Extract the (x, y) coordinate from the center of the cell holding the provided text.  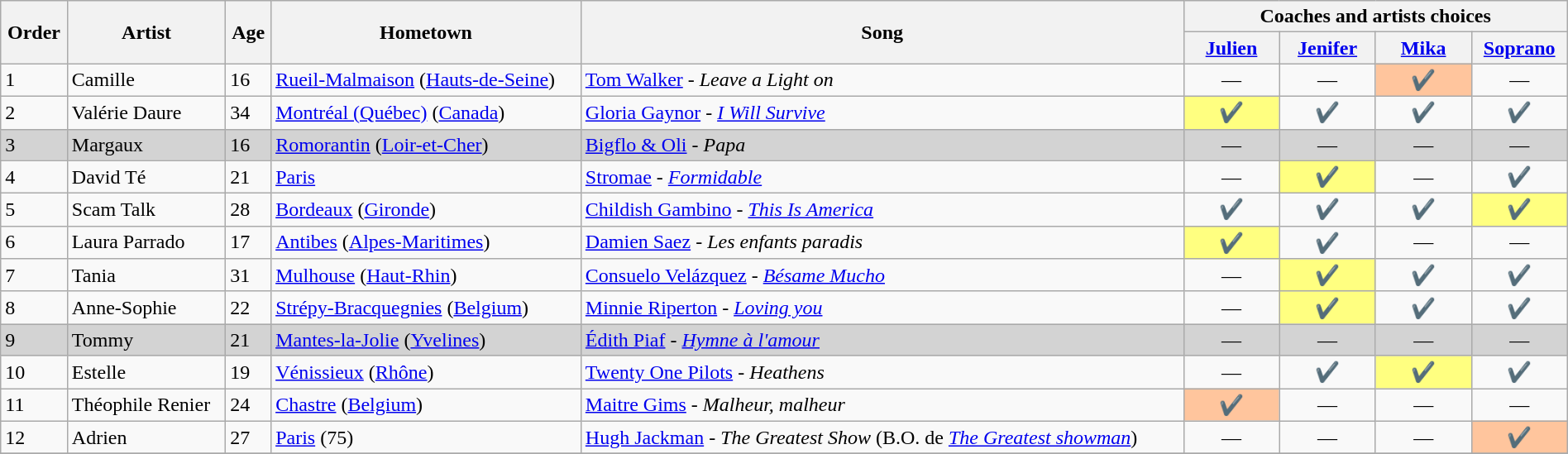
Order (35, 32)
Jenifer (1327, 48)
Coaches and artists choices (1375, 17)
5 (35, 210)
Tania (146, 275)
Estelle (146, 372)
Bigflo & Oli - Papa (882, 145)
Camille (146, 80)
Minnie Riperton - Loving you (882, 308)
Artist (146, 32)
Romorantin (Loir-et-Cher) (427, 145)
Twenty One Pilots - Heathens (882, 372)
10 (35, 372)
Stromae - Formidable (882, 177)
Anne-Sophie (146, 308)
Paris (75) (427, 437)
Age (248, 32)
Vénissieux (Rhône) (427, 372)
Hugh Jackman - The Greatest Show (B.O. de The Greatest showman) (882, 437)
Scam Talk (146, 210)
Rueil-Malmaison (Hauts-de-Seine) (427, 80)
Édith Piaf - Hymne à l'amour (882, 340)
Strépy-Bracquegnies (Belgium) (427, 308)
Consuelo Velázquez - Bésame Mucho (882, 275)
24 (248, 405)
31 (248, 275)
Song (882, 32)
Soprano (1519, 48)
Margaux (146, 145)
Julien (1231, 48)
Montréal (Québec) (Canada) (427, 112)
9 (35, 340)
34 (248, 112)
Tom Walker - Leave a Light on (882, 80)
David Té (146, 177)
Damien Saez - Les enfants paradis (882, 242)
11 (35, 405)
27 (248, 437)
Théophile Renier (146, 405)
19 (248, 372)
4 (35, 177)
Antibes (Alpes-Maritimes) (427, 242)
Tommy (146, 340)
28 (248, 210)
Childish Gambino - This Is America (882, 210)
3 (35, 145)
Bordeaux (Gironde) (427, 210)
Hometown (427, 32)
6 (35, 242)
Adrien (146, 437)
8 (35, 308)
12 (35, 437)
22 (248, 308)
Maitre Gims - Malheur, malheur (882, 405)
Chastre (Belgium) (427, 405)
Mika (1423, 48)
Gloria Gaynor - I Will Survive (882, 112)
Paris (427, 177)
Laura Parrado (146, 242)
7 (35, 275)
2 (35, 112)
17 (248, 242)
1 (35, 80)
Valérie Daure (146, 112)
Mulhouse (Haut-Rhin) (427, 275)
Mantes-la-Jolie (Yvelines) (427, 340)
